Determine the (x, y) coordinate at the center of the cell enclosing the given text.  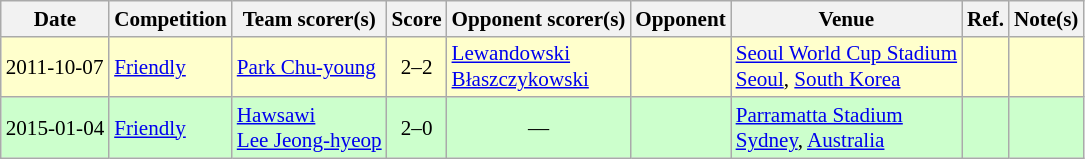
Date (55, 18)
Competition (170, 18)
2–2 (417, 66)
Note(s) (1046, 18)
Seoul World Cup StadiumSeoul, South Korea (846, 66)
Venue (846, 18)
2011-10-07 (55, 66)
Opponent (680, 18)
Opponent scorer(s) (539, 18)
2015-01-04 (55, 128)
— (539, 128)
Lewandowski Błaszczykowski (539, 66)
Score (417, 18)
2–0 (417, 128)
Ref. (986, 18)
Park Chu-young (310, 66)
Hawsawi Lee Jeong-hyeop (310, 128)
Team scorer(s) (310, 18)
Parramatta StadiumSydney, Australia (846, 128)
